Find where the given text appears and provide that cell's center as [X, Y] coordinate. 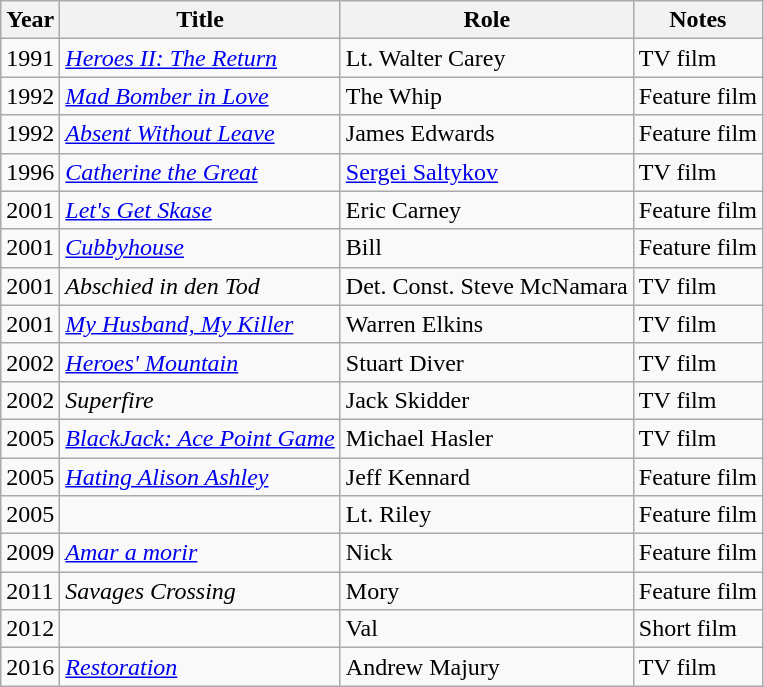
Andrew Majury [486, 667]
Lt. Riley [486, 515]
Superfire [200, 400]
Sergei Saltykov [486, 172]
1991 [30, 58]
Absent Without Leave [200, 134]
Heroes' Mountain [200, 362]
Stuart Diver [486, 362]
Mory [486, 591]
Heroes II: The Return [200, 58]
Mad Bomber in Love [200, 96]
BlackJack: Ace Point Game [200, 438]
Bill [486, 248]
Michael Hasler [486, 438]
Restoration [200, 667]
Hating Alison Ashley [200, 477]
Savages Crossing [200, 591]
My Husband, My Killer [200, 324]
James Edwards [486, 134]
Catherine the Great [200, 172]
Amar a morir [200, 553]
Jeff Kennard [486, 477]
Lt. Walter Carey [486, 58]
2016 [30, 667]
Short film [698, 629]
2009 [30, 553]
2012 [30, 629]
Eric Carney [486, 210]
Title [200, 20]
2011 [30, 591]
Cubbyhouse [200, 248]
Notes [698, 20]
Let's Get Skase [200, 210]
Warren Elkins [486, 324]
Nick [486, 553]
Jack Skidder [486, 400]
Val [486, 629]
The Whip [486, 96]
Det. Const. Steve McNamara [486, 286]
1996 [30, 172]
Role [486, 20]
Year [30, 20]
Abschied in den Tod [200, 286]
